Output the (X, Y) coordinate of the center of the cell containing the given text.  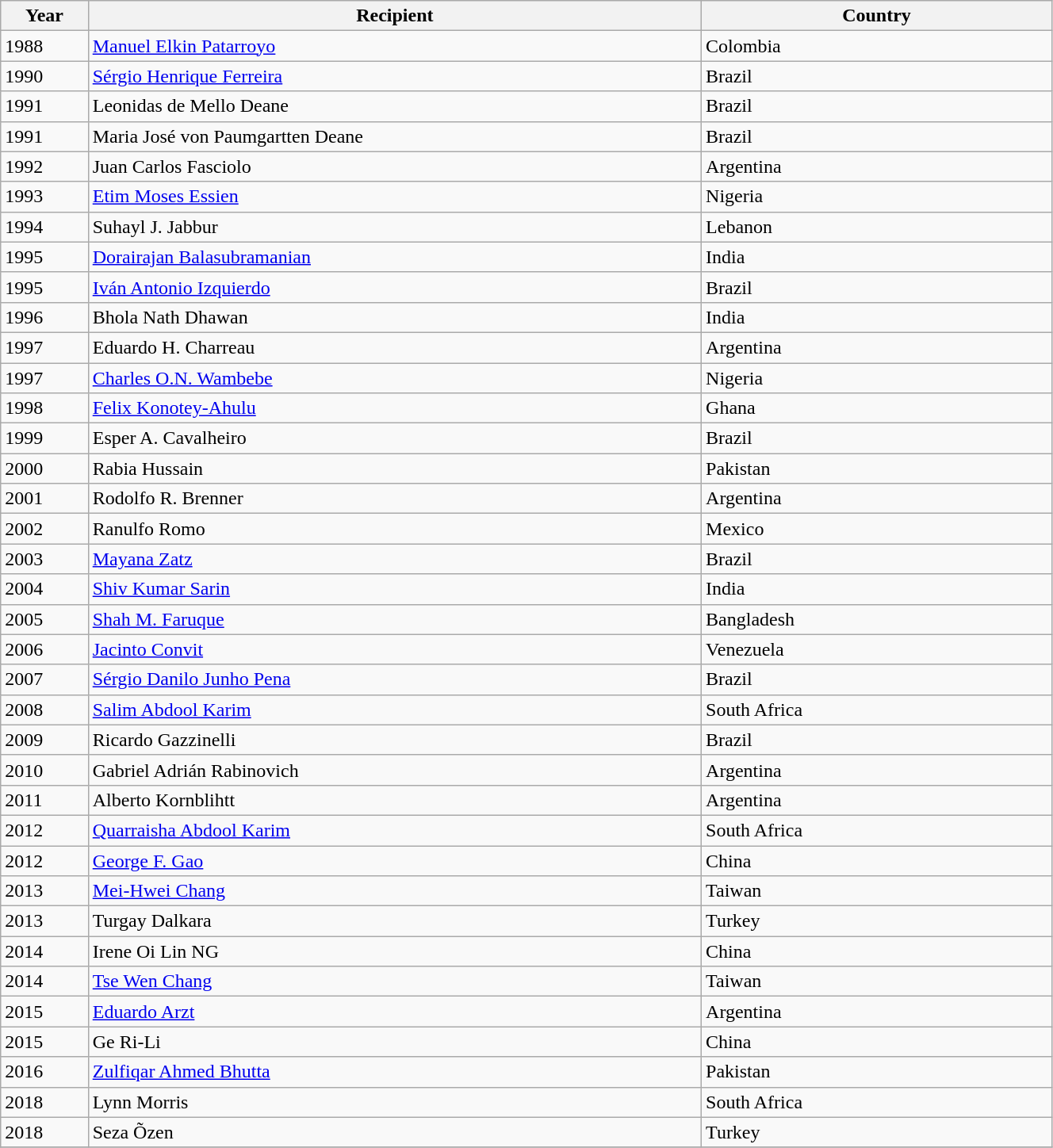
2006 (44, 649)
Turgay Dalkara (395, 921)
Lebanon (877, 227)
Etim Moses Essien (395, 197)
Country (877, 16)
Bhola Nath Dhawan (395, 317)
1988 (44, 46)
2002 (44, 529)
Tse Wen Chang (395, 982)
Recipient (395, 16)
1998 (44, 408)
1999 (44, 438)
2000 (44, 469)
Ranulfo Romo (395, 529)
Iván Antonio Izquierdo (395, 287)
Mexico (877, 529)
Ricardo Gazzinelli (395, 740)
Suhayl J. Jabbur (395, 227)
Zulfiqar Ahmed Bhutta (395, 1072)
2008 (44, 710)
Sérgio Danilo Junho Pena (395, 679)
Ge Ri-Li (395, 1042)
Juan Carlos Fasciolo (395, 166)
Mei-Hwei Chang (395, 891)
2001 (44, 499)
Felix Konotey-Ahulu (395, 408)
2011 (44, 800)
Salim Abdool Karim (395, 710)
Ghana (877, 408)
Shiv Kumar Sarin (395, 589)
2003 (44, 559)
Venezuela (877, 649)
Irene Oi Lin NG (395, 951)
Eduardo Arzt (395, 1012)
Year (44, 16)
1992 (44, 166)
Seza Õzen (395, 1132)
2009 (44, 740)
Quarraisha Abdool Karim (395, 830)
Manuel Elkin Patarroyo (395, 46)
2016 (44, 1072)
Jacinto Convit (395, 649)
Dorairajan Balasubramanian (395, 257)
1994 (44, 227)
2004 (44, 589)
George F. Gao (395, 860)
Sérgio Henrique Ferreira (395, 76)
2010 (44, 770)
1996 (44, 317)
Leonidas de Mello Deane (395, 106)
Eduardo H. Charreau (395, 347)
Bangladesh (877, 619)
Rodolfo R. Brenner (395, 499)
Maria José von Paumgartten Deane (395, 136)
Mayana Zatz (395, 559)
Rabia Hussain (395, 469)
2007 (44, 679)
2005 (44, 619)
Shah M. Faruque (395, 619)
1993 (44, 197)
1990 (44, 76)
Esper A. Cavalheiro (395, 438)
Charles O.N. Wambebe (395, 378)
Colombia (877, 46)
Lynn Morris (395, 1102)
Gabriel Adrián Rabinovich (395, 770)
Alberto Kornblihtt (395, 800)
